Provide the (X, Y) coordinate of the cell's center where the given text is located.  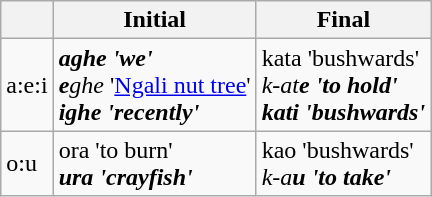
Final (343, 20)
kao 'bushwards'k-au 'to take' (343, 164)
ora 'to burn'ura 'crayfish' (154, 164)
kata 'bushwards'k-ate 'to hold'kati 'bushwards' (343, 85)
o:u (27, 164)
Initial (154, 20)
a:e:i (27, 85)
aghe 'we'eghe 'Ngali nut tree'ighe 'recently' (154, 85)
